From the cell containing the given text, extract its center point as (X, Y) coordinate. 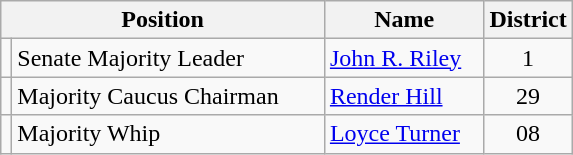
Senate Majority Leader (168, 58)
Majority Whip (168, 134)
Majority Caucus Chairman (168, 96)
Render Hill (404, 96)
John R. Riley (404, 58)
29 (528, 96)
1 (528, 58)
08 (528, 134)
Loyce Turner (404, 134)
Position (163, 20)
District (528, 20)
Name (404, 20)
